Capture the cell that displays the provided text and extract its (x, y) central coordinate. 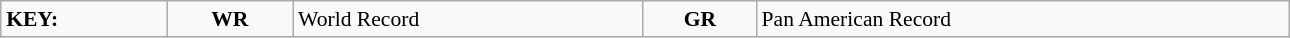
Pan American Record (1023, 19)
KEY: (84, 19)
WR (230, 19)
GR (700, 19)
World Record (468, 19)
